Capture the cell that displays the provided text and extract its [x, y] central coordinate. 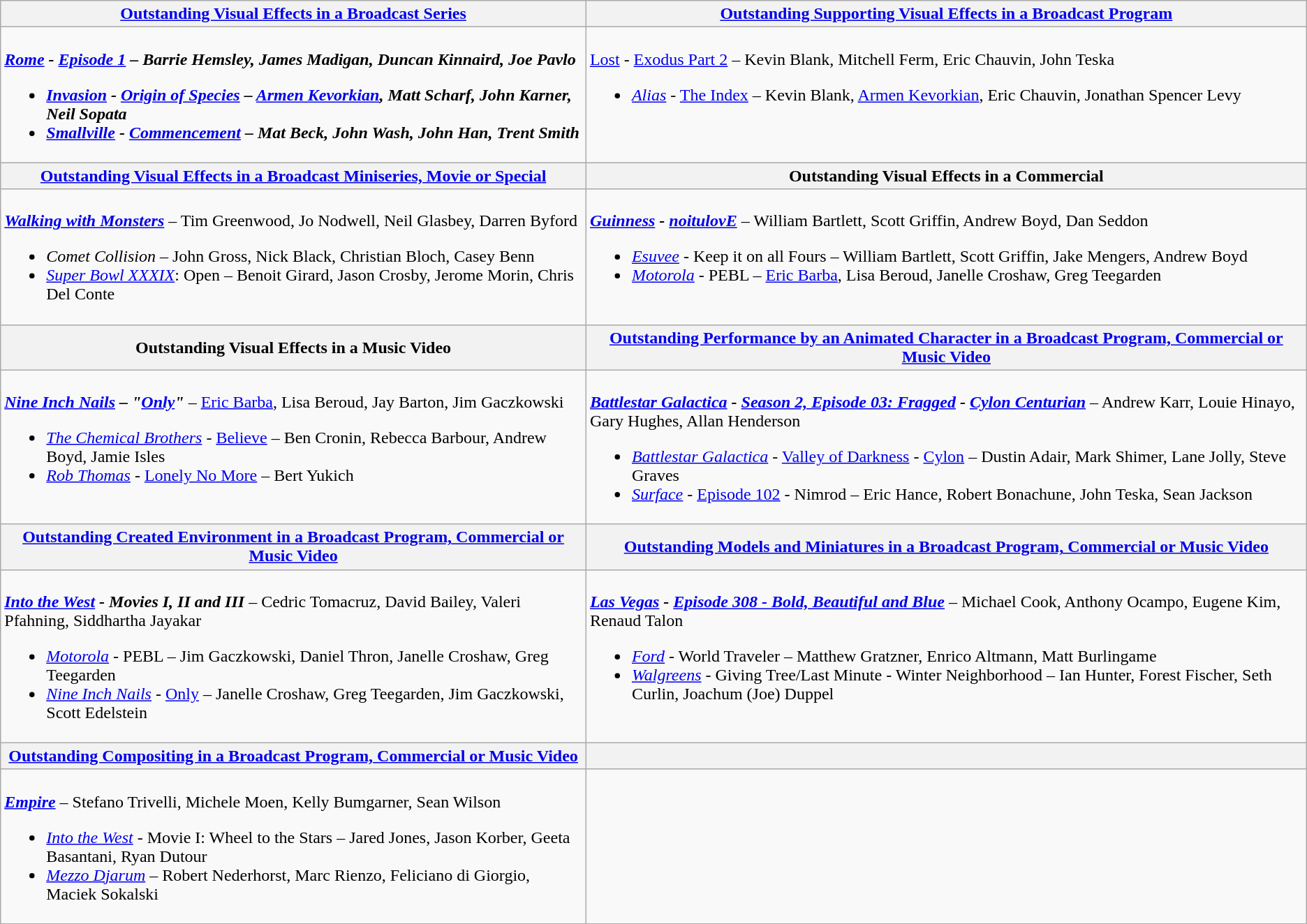
Outstanding Models and Miniatures in a Broadcast Program, Commercial or Music Video [946, 547]
Outstanding Performance by an Animated Character in a Broadcast Program, Commercial or Music Video [946, 348]
Outstanding Visual Effects in a Broadcast Series [293, 14]
Outstanding Visual Effects in a Broadcast Miniseries, Movie or Special [293, 176]
Outstanding Supporting Visual Effects in a Broadcast Program [946, 14]
Outstanding Created Environment in a Broadcast Program, Commercial or Music Video [293, 547]
Outstanding Visual Effects in a Music Video [293, 348]
Outstanding Visual Effects in a Commercial [946, 176]
Outstanding Compositing in a Broadcast Program, Commercial or Music Video [293, 756]
